Search for the cell housing the specified text and yield its (x, y) center coordinate. 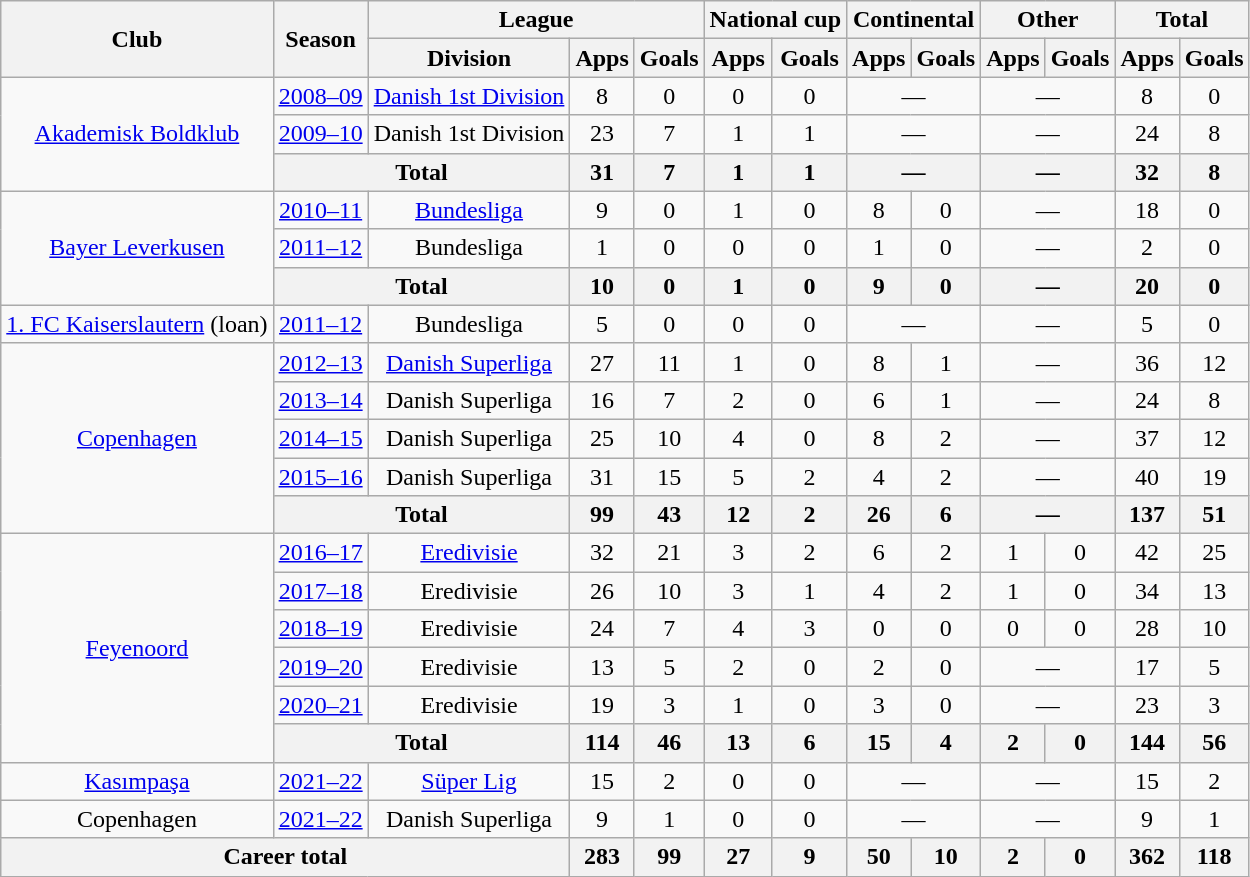
2020–21 (320, 705)
16 (602, 400)
Division (469, 58)
17 (1147, 667)
League (536, 20)
283 (602, 857)
21 (669, 553)
43 (669, 515)
42 (1147, 553)
2009–10 (320, 134)
2018–19 (320, 629)
40 (1147, 477)
11 (669, 362)
37 (1147, 438)
Career total (286, 857)
Club (137, 39)
36 (1147, 362)
Akademisk Boldklub (137, 134)
46 (669, 743)
Continental (914, 20)
Other (1048, 20)
2013–14 (320, 400)
118 (1214, 857)
144 (1147, 743)
51 (1214, 515)
2010–11 (320, 210)
2016–17 (320, 553)
Süper Lig (469, 781)
28 (1147, 629)
2015–16 (320, 477)
362 (1147, 857)
18 (1147, 210)
34 (1147, 591)
Feyenoord (137, 648)
2017–18 (320, 591)
114 (602, 743)
2008–09 (320, 96)
National cup (775, 20)
2014–15 (320, 438)
Season (320, 39)
2019–20 (320, 667)
137 (1147, 515)
2012–13 (320, 362)
50 (879, 857)
Bayer Leverkusen (137, 248)
20 (1147, 286)
Kasımpaşa (137, 781)
1. FC Kaiserslautern (loan) (137, 324)
56 (1214, 743)
